Output the (X, Y) coordinate of the center of the cell containing the given text.  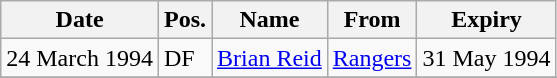
Pos. (184, 20)
From (372, 20)
Date (80, 20)
Name (270, 20)
DF (184, 58)
Rangers (372, 58)
31 May 1994 (486, 58)
24 March 1994 (80, 58)
Expiry (486, 20)
Brian Reid (270, 58)
